Detect which cell encompasses the target text, then output its [X, Y] center coordinate. 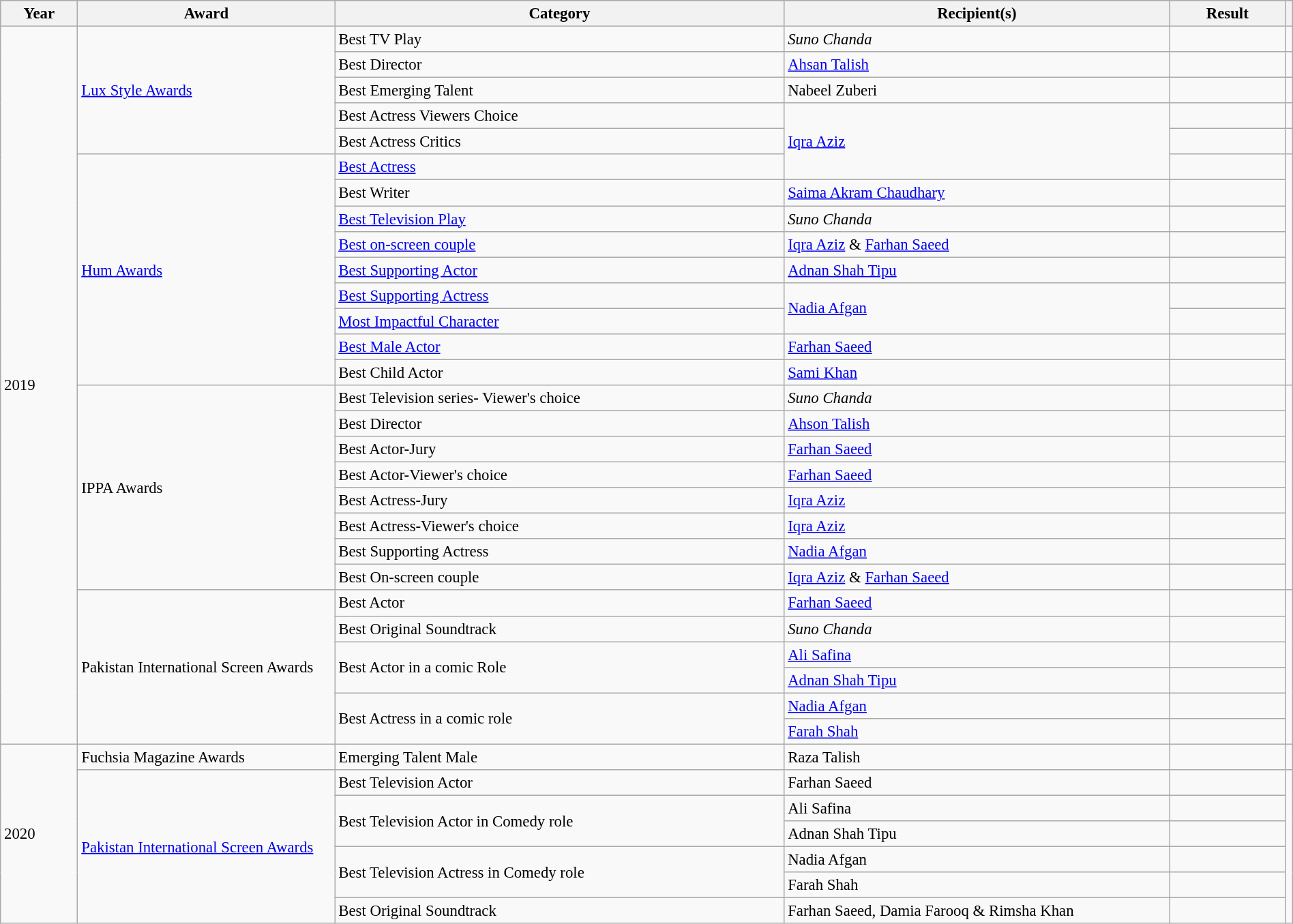
Fuchsia Magazine Awards [206, 757]
Hum Awards [206, 269]
Most Impactful Character [559, 321]
Nabeel Zuberi [977, 91]
Ahson Talish [977, 423]
2020 [40, 833]
Best on-screen couple [559, 244]
Best Television Actor in Comedy role [559, 821]
Best Actress-Viewer's choice [559, 526]
Best On-screen couple [559, 578]
Best TV Play [559, 40]
Emerging Talent Male [559, 757]
Best Actress-Jury [559, 501]
Best Child Actor [559, 372]
Best Actress in a comic role [559, 719]
Award [206, 14]
Category [559, 14]
Best Television series- Viewer's choice [559, 398]
Best Actress Viewers Choice [559, 116]
Best Actor in a comic Role [559, 667]
Saima Akram Chaudhary [977, 193]
Best Supporting Actor [559, 270]
IPPA Awards [206, 488]
Best Writer [559, 193]
Lux Style Awards [206, 91]
Best Emerging Talent [559, 91]
Best Television Actress in Comedy role [559, 873]
Best Actress Critics [559, 142]
Best Actor-Viewer's choice [559, 475]
Best Actor [559, 603]
Result [1228, 14]
Farhan Saeed, Damia Farooq & Rimsha Khan [977, 911]
Best Television Play [559, 219]
Recipient(s) [977, 14]
Best Actor-Jury [559, 449]
Raza Talish [977, 757]
Year [40, 14]
Best Actress [559, 167]
Ahsan Talish [977, 65]
Sami Khan [977, 372]
Best Male Actor [559, 347]
2019 [40, 386]
Best Television Actor [559, 783]
